Detect which cell encompasses the target text, then output its [X, Y] center coordinate. 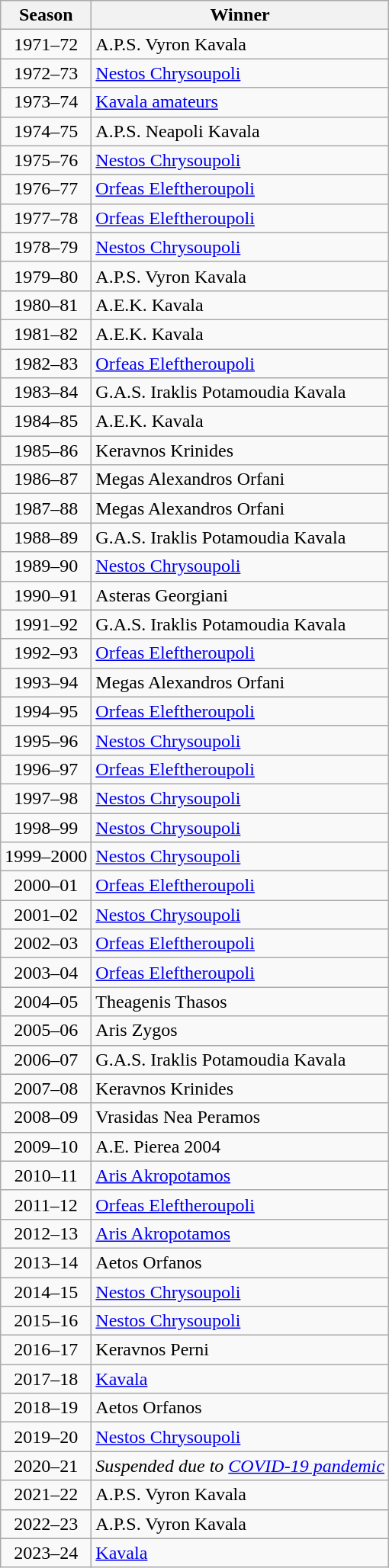
2010–11 [46, 1175]
2015–16 [46, 1321]
1979–80 [46, 276]
1977–78 [46, 218]
Season [46, 15]
1995–96 [46, 740]
2006–07 [46, 1060]
1994–95 [46, 711]
2012–13 [46, 1233]
1980–81 [46, 305]
A.E. Pierea 2004 [240, 1146]
Suspended due to COVID-19 pandemic [240, 1466]
Winner [240, 15]
2014–15 [46, 1292]
1984–85 [46, 422]
1990–91 [46, 595]
1999–2000 [46, 857]
2017–18 [46, 1379]
1997–98 [46, 798]
1974–75 [46, 131]
2011–12 [46, 1204]
2020–21 [46, 1466]
1998–99 [46, 827]
1976–77 [46, 189]
1992–93 [46, 653]
1988–89 [46, 537]
1978–79 [46, 247]
Asteras Georgiani [240, 595]
A.P.S. Neapoli Kavala [240, 131]
1973–74 [46, 102]
1991–92 [46, 624]
1983–84 [46, 393]
1971–72 [46, 44]
2009–10 [46, 1146]
2008–09 [46, 1117]
Kavala amateurs [240, 102]
2023–24 [46, 1553]
Keravnos Perni [240, 1350]
Theagenis Thasos [240, 1002]
2022–23 [46, 1524]
1975–76 [46, 160]
1985–86 [46, 451]
2003–04 [46, 973]
1986–87 [46, 479]
2019–20 [46, 1437]
1989–90 [46, 566]
1993–94 [46, 682]
1982–83 [46, 364]
2018–19 [46, 1408]
2021–22 [46, 1495]
2007–08 [46, 1089]
2005–06 [46, 1031]
Aris Zygos [240, 1031]
2013–14 [46, 1262]
1987–88 [46, 508]
2004–05 [46, 1002]
2000–01 [46, 886]
2001–02 [46, 915]
1981–82 [46, 334]
2002–03 [46, 944]
2016–17 [46, 1350]
1996–97 [46, 769]
Vrasidas Nea Peramos [240, 1117]
1972–73 [46, 73]
